Provide the (x, y) coordinate of the cell's center where the given text is located.  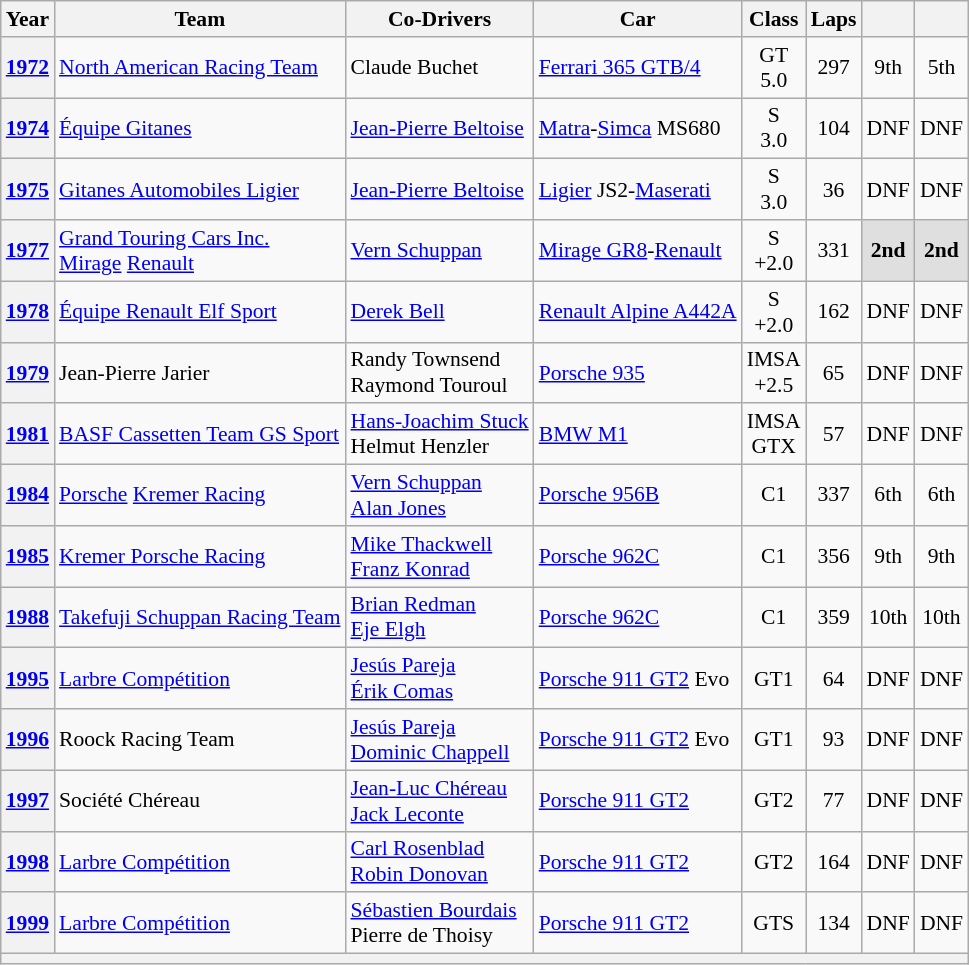
Claude Buchet (439, 68)
Laps (834, 19)
Porsche Kremer Racing (200, 496)
1975 (28, 190)
Matra-Simca MS680 (638, 128)
297 (834, 68)
Sébastien Bourdais Pierre de Thoisy (439, 924)
164 (834, 862)
Year (28, 19)
IMSAGTX (774, 434)
BASF Cassetten Team GS Sport (200, 434)
93 (834, 740)
Grand Touring Cars Inc. Mirage Renault (200, 250)
Ferrari 365 GTB/4 (638, 68)
134 (834, 924)
North American Racing Team (200, 68)
331 (834, 250)
Car (638, 19)
1997 (28, 800)
Équipe Gitanes (200, 128)
359 (834, 618)
356 (834, 556)
Société Chéreau (200, 800)
65 (834, 372)
Vern Schuppan (439, 250)
Équipe Renault Elf Sport (200, 312)
Porsche 956B (638, 496)
64 (834, 678)
5th (942, 68)
1995 (28, 678)
1974 (28, 128)
1977 (28, 250)
337 (834, 496)
1984 (28, 496)
Renault Alpine A442A (638, 312)
GT5.0 (774, 68)
162 (834, 312)
Randy Townsend Raymond Touroul (439, 372)
1998 (28, 862)
Jean-Pierre Jarier (200, 372)
1988 (28, 618)
1999 (28, 924)
1978 (28, 312)
Mirage GR8-Renault (638, 250)
Brian Redman Eje Elgh (439, 618)
57 (834, 434)
Vern Schuppan Alan Jones (439, 496)
Roock Racing Team (200, 740)
Mike Thackwell Franz Konrad (439, 556)
Jean-Luc Chéreau Jack Leconte (439, 800)
IMSA+2.5 (774, 372)
Jesús Pareja Dominic Chappell (439, 740)
1972 (28, 68)
Co-Drivers (439, 19)
1979 (28, 372)
GTS (774, 924)
Takefuji Schuppan Racing Team (200, 618)
104 (834, 128)
Ligier JS2-Maserati (638, 190)
Derek Bell (439, 312)
Porsche 935 (638, 372)
Team (200, 19)
Gitanes Automobiles Ligier (200, 190)
1981 (28, 434)
Carl Rosenblad Robin Donovan (439, 862)
BMW M1 (638, 434)
Kremer Porsche Racing (200, 556)
Jesús Pareja Érik Comas (439, 678)
Hans-Joachim Stuck Helmut Henzler (439, 434)
36 (834, 190)
1996 (28, 740)
77 (834, 800)
Class (774, 19)
1985 (28, 556)
